Locate the cell with the specified text and output its [x, y] center coordinate. 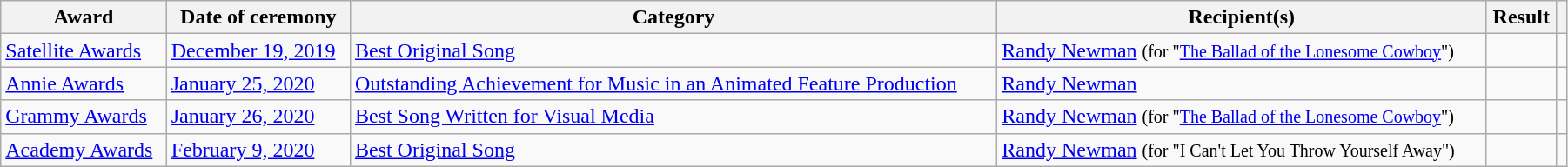
Grammy Awards [84, 117]
Award [84, 17]
Randy Newman (for "I Can't Let You Throw Yourself Away") [1242, 150]
Result [1521, 17]
Academy Awards [84, 150]
Category [673, 17]
December 19, 2019 [258, 50]
January 25, 2020 [258, 83]
February 9, 2020 [258, 150]
Date of ceremony [258, 17]
Outstanding Achievement for Music in an Animated Feature Production [673, 83]
Satellite Awards [84, 50]
Best Song Written for Visual Media [673, 117]
January 26, 2020 [258, 117]
Recipient(s) [1242, 17]
Randy Newman [1242, 83]
Annie Awards [84, 83]
